Return [x, y] of the center of cell containing provided text 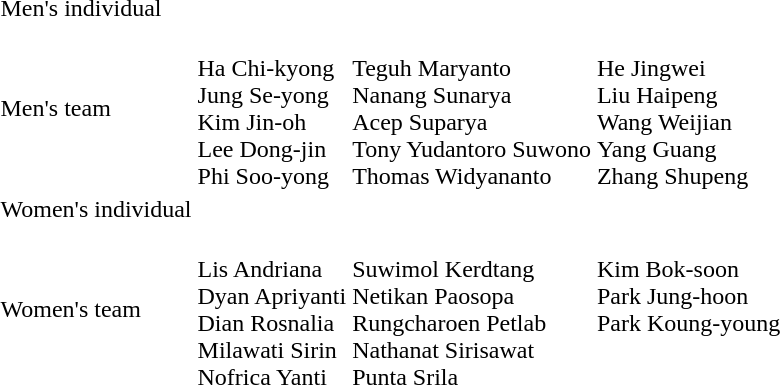
Ha Chi-kyongJung Se-yongKim Jin-ohLee Dong-jinPhi Soo-yong [272, 108]
Teguh MaryantoNanang SunaryaAcep SuparyaTony Yudantoro SuwonoThomas Widyananto [472, 108]
